Return [X, Y] of the center of cell containing provided text 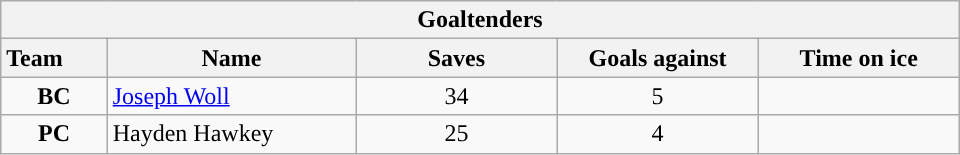
Time on ice [858, 58]
34 [456, 96]
5 [658, 96]
PC [54, 134]
Saves [456, 58]
25 [456, 134]
Name [232, 58]
Joseph Woll [232, 96]
Goals against [658, 58]
Goaltenders [480, 20]
Hayden Hawkey [232, 134]
BC [54, 96]
4 [658, 134]
Team [54, 58]
